Find where the given text appears and provide that cell's center as (x, y) coordinate. 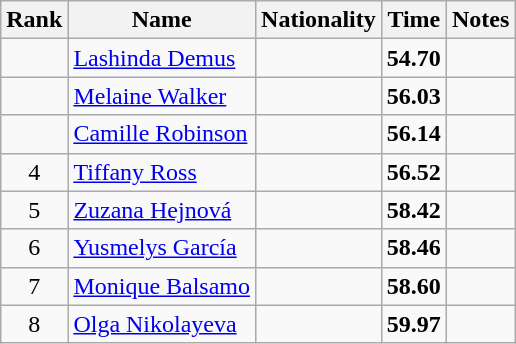
58.42 (414, 210)
Notes (480, 20)
7 (34, 286)
Melaine Walker (162, 96)
Lashinda Demus (162, 58)
Camille Robinson (162, 134)
Yusmelys García (162, 248)
58.46 (414, 248)
Time (414, 20)
4 (34, 172)
56.52 (414, 172)
Zuzana Hejnová (162, 210)
54.70 (414, 58)
56.14 (414, 134)
56.03 (414, 96)
8 (34, 324)
Olga Nikolayeva (162, 324)
Tiffany Ross (162, 172)
Nationality (319, 20)
59.97 (414, 324)
6 (34, 248)
Name (162, 20)
Monique Balsamo (162, 286)
58.60 (414, 286)
Rank (34, 20)
5 (34, 210)
